Capture the cell that displays the provided text and extract its [X, Y] central coordinate. 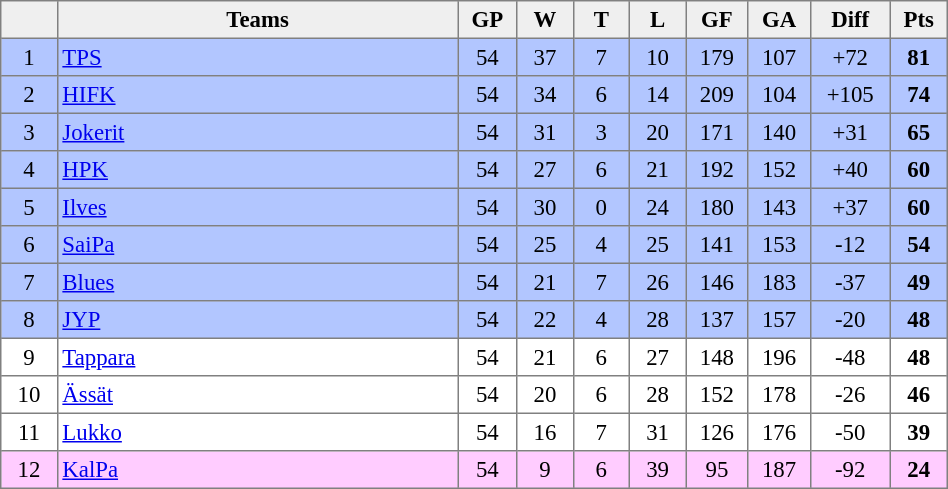
-50 [850, 432]
180 [717, 207]
Lukko [258, 432]
GF [717, 20]
209 [717, 95]
1 [29, 57]
178 [779, 395]
157 [779, 320]
TPS [258, 57]
179 [717, 57]
126 [717, 432]
74 [918, 95]
+105 [850, 95]
183 [779, 282]
81 [918, 57]
-26 [850, 395]
-20 [850, 320]
W [545, 20]
107 [779, 57]
153 [779, 245]
26 [657, 282]
Teams [258, 20]
46 [918, 395]
KalPa [258, 470]
0 [601, 207]
141 [717, 245]
171 [717, 132]
-48 [850, 357]
Jokerit [258, 132]
-12 [850, 245]
+31 [850, 132]
-92 [850, 470]
34 [545, 95]
187 [779, 470]
16 [545, 432]
176 [779, 432]
GP [488, 20]
140 [779, 132]
L [657, 20]
SaiPa [258, 245]
HPK [258, 170]
JYP [258, 320]
8 [29, 320]
146 [717, 282]
22 [545, 320]
Ilves [258, 207]
+37 [850, 207]
95 [717, 470]
Blues [258, 282]
192 [717, 170]
Ässät [258, 395]
30 [545, 207]
5 [29, 207]
2 [29, 95]
Pts [918, 20]
+72 [850, 57]
65 [918, 132]
104 [779, 95]
-37 [850, 282]
+40 [850, 170]
Diff [850, 20]
12 [29, 470]
Tappara [258, 357]
148 [717, 357]
143 [779, 207]
196 [779, 357]
T [601, 20]
49 [918, 282]
37 [545, 57]
137 [717, 320]
HIFK [258, 95]
11 [29, 432]
GA [779, 20]
14 [657, 95]
